Identify which cell holds the provided text, then report its (X, Y) central coordinate. 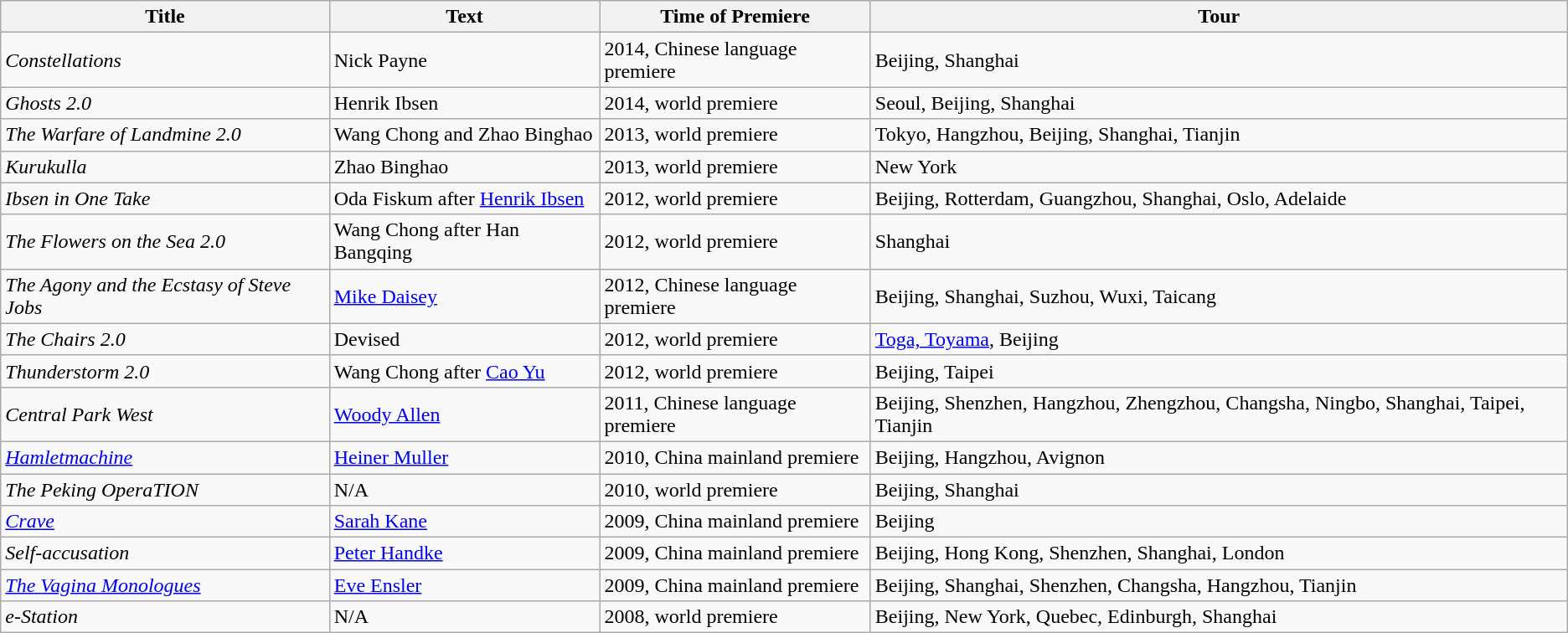
Beijing, Shanghai, Shenzhen, Changsha, Hangzhou, Tianjin (1219, 585)
Constellations (165, 60)
Toga, Toyama, Beijing (1219, 339)
Title (165, 17)
Henrik Ibsen (464, 103)
Hamletmachine (165, 457)
Wang Chong and Zhao Binghao (464, 135)
Peter Handke (464, 553)
Kurukulla (165, 167)
Seoul, Beijing, Shanghai (1219, 103)
Self-accusation (165, 553)
Tokyo, Hangzhou, Beijing, Shanghai, Tianjin (1219, 135)
2014, Chinese language premiere (735, 60)
Ibsen in One Take (165, 198)
Time of Premiere (735, 17)
Beijing, Taipei (1219, 371)
Crave (165, 522)
Beijing, Hangzhou, Avignon (1219, 457)
Beijing, Hong Kong, Shenzhen, Shanghai, London (1219, 553)
Wang Chong after Han Bangqing (464, 241)
e-Station (165, 617)
The Chairs 2.0 (165, 339)
Thunderstorm 2.0 (165, 371)
Heiner Muller (464, 457)
Beijing, Rotterdam, Guangzhou, Shanghai, Oslo, Adelaide (1219, 198)
The Agony and the Ecstasy of Steve Jobs (165, 296)
Central Park West (165, 414)
Nick Payne (464, 60)
Mike Daisey (464, 296)
Sarah Kane (464, 522)
Oda Fiskum after Henrik Ibsen (464, 198)
The Vagina Monologues (165, 585)
2012, Chinese language premiere (735, 296)
The Peking OperaTION (165, 490)
2010, world premiere (735, 490)
Eve Ensler (464, 585)
Beijing, Shenzhen, Hangzhou, Zhengzhou, Changsha, Ningbo, Shanghai, Taipei, Tianjin (1219, 414)
Beijing, Shanghai, Suzhou, Wuxi, Taicang (1219, 296)
2011, Chinese language premiere (735, 414)
The Flowers on the Sea 2.0 (165, 241)
Tour (1219, 17)
2010, China mainland premiere (735, 457)
Devised (464, 339)
Woody Allen (464, 414)
The Warfare of Landmine 2.0 (165, 135)
Wang Chong after Cao Yu (464, 371)
2008, world premiere (735, 617)
Text (464, 17)
Zhao Binghao (464, 167)
Beijing, New York, Quebec, Edinburgh, Shanghai (1219, 617)
2014, world premiere (735, 103)
Beijing (1219, 522)
Shanghai (1219, 241)
Ghosts 2.0 (165, 103)
New York (1219, 167)
